Capture the cell that displays the provided text and extract its (x, y) central coordinate. 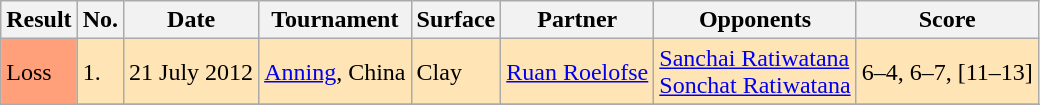
Surface (456, 20)
Loss (39, 72)
Opponents (755, 20)
No. (100, 20)
Sanchai Ratiwatana Sonchat Ratiwatana (755, 72)
Score (947, 20)
1. (100, 72)
Partner (578, 20)
Result (39, 20)
21 July 2012 (192, 72)
Date (192, 20)
Ruan Roelofse (578, 72)
Tournament (335, 20)
Anning, China (335, 72)
Clay (456, 72)
6–4, 6–7, [11–13] (947, 72)
